Return (x, y) of the center of cell containing provided text 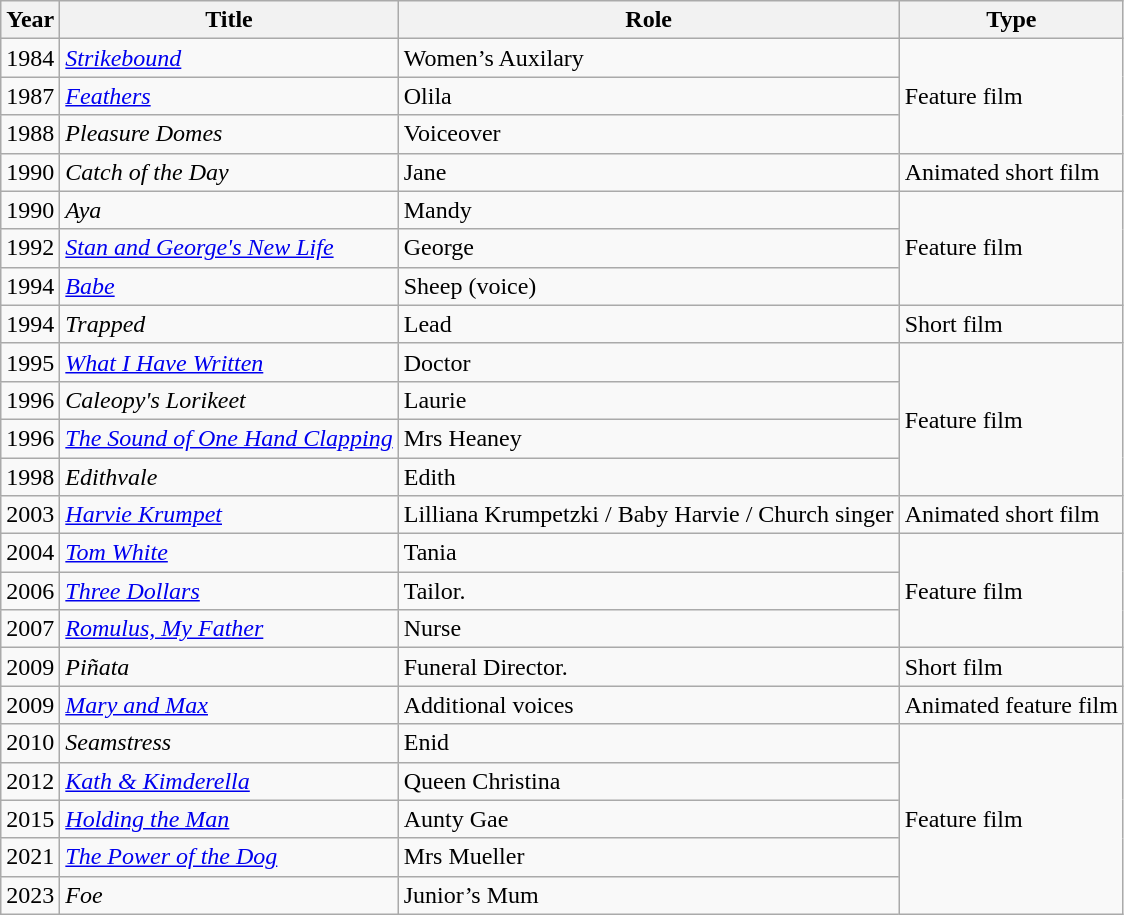
2015 (30, 819)
Olila (648, 96)
Mrs Heaney (648, 438)
Strikebound (229, 58)
Three Dollars (229, 591)
Aunty Gae (648, 819)
Trapped (229, 324)
Piñata (229, 667)
Lead (648, 324)
2021 (30, 857)
Lilliana Krumpetzki / Baby Harvie / Church singer (648, 515)
Voiceover (648, 134)
Mrs Mueller (648, 857)
Women’s Auxilary (648, 58)
Tailor. (648, 591)
Additional voices (648, 705)
1998 (30, 477)
Edith (648, 477)
Holding the Man (229, 819)
Foe (229, 895)
2010 (30, 743)
Sheep (voice) (648, 286)
Queen Christina (648, 781)
Type (1011, 20)
Junior’s Mum (648, 895)
1984 (30, 58)
2012 (30, 781)
1988 (30, 134)
The Power of the Dog (229, 857)
Role (648, 20)
Mandy (648, 210)
2004 (30, 553)
Year (30, 20)
Animated feature film (1011, 705)
Harvie Krumpet (229, 515)
2023 (30, 895)
Kath & Kimderella (229, 781)
1987 (30, 96)
2007 (30, 629)
Edithvale (229, 477)
2006 (30, 591)
Title (229, 20)
Stan and George's New Life (229, 248)
1992 (30, 248)
1995 (30, 362)
George (648, 248)
Aya (229, 210)
Seamstress (229, 743)
Catch of the Day (229, 172)
Doctor (648, 362)
Tom White (229, 553)
Feathers (229, 96)
The Sound of One Hand Clapping (229, 438)
Tania (648, 553)
2003 (30, 515)
Jane (648, 172)
Caleopy's Lorikeet (229, 400)
Nurse (648, 629)
Mary and Max (229, 705)
Babe (229, 286)
Pleasure Domes (229, 134)
Enid (648, 743)
Funeral Director. (648, 667)
What I Have Written (229, 362)
Romulus, My Father (229, 629)
Laurie (648, 400)
